For the text-containing cell, return its midpoint in (x, y) coordinate format. 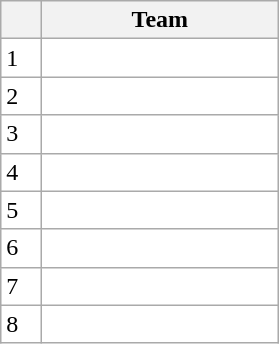
Team (160, 20)
7 (22, 286)
6 (22, 248)
5 (22, 210)
2 (22, 96)
8 (22, 324)
3 (22, 134)
1 (22, 58)
4 (22, 172)
